Search for the cell housing the specified text and yield its [X, Y] center coordinate. 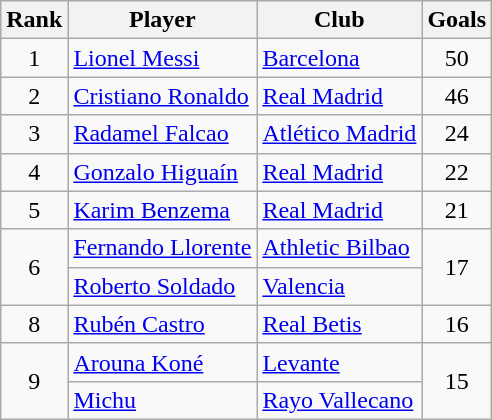
15 [457, 381]
Karim Benzema [162, 210]
Valencia [340, 286]
46 [457, 96]
Lionel Messi [162, 58]
Atlético Madrid [340, 134]
9 [34, 381]
6 [34, 267]
Player [162, 20]
Michu [162, 400]
Cristiano Ronaldo [162, 96]
Barcelona [340, 58]
1 [34, 58]
16 [457, 324]
Radamel Falcao [162, 134]
Club [340, 20]
Levante [340, 362]
50 [457, 58]
Gonzalo Higuaín [162, 172]
3 [34, 134]
Arouna Koné [162, 362]
2 [34, 96]
Rank [34, 20]
Athletic Bilbao [340, 248]
Real Betis [340, 324]
4 [34, 172]
Goals [457, 20]
21 [457, 210]
5 [34, 210]
Rubén Castro [162, 324]
8 [34, 324]
24 [457, 134]
Roberto Soldado [162, 286]
22 [457, 172]
Rayo Vallecano [340, 400]
Fernando Llorente [162, 248]
17 [457, 267]
